Determine the [x, y] coordinate at the center of the cell enclosing the given text.  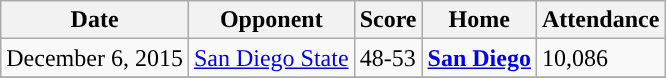
Score [388, 20]
Home [479, 20]
Opponent [271, 20]
Date [95, 20]
48-53 [388, 58]
San Diego [479, 58]
10,086 [600, 58]
San Diego State [271, 58]
Attendance [600, 20]
December 6, 2015 [95, 58]
